Detect which cell encompasses the target text, then output its (x, y) center coordinate. 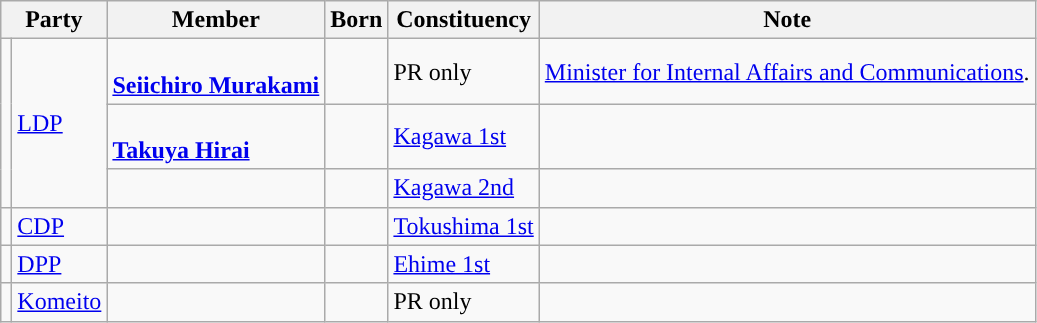
Seiichiro Murakami (216, 72)
CDP (60, 226)
Kagawa 2nd (464, 188)
Kagawa 1st (464, 136)
Constituency (464, 20)
LDP (60, 123)
Member (216, 20)
Takuya Hirai (216, 136)
Minister for Internal Affairs and Communications. (787, 72)
Ehime 1st (464, 264)
Note (787, 20)
DPP (60, 264)
Party (54, 20)
Born (356, 20)
Tokushima 1st (464, 226)
Komeito (60, 302)
